Determine the (X, Y) coordinate at the center of the cell enclosing the given text.  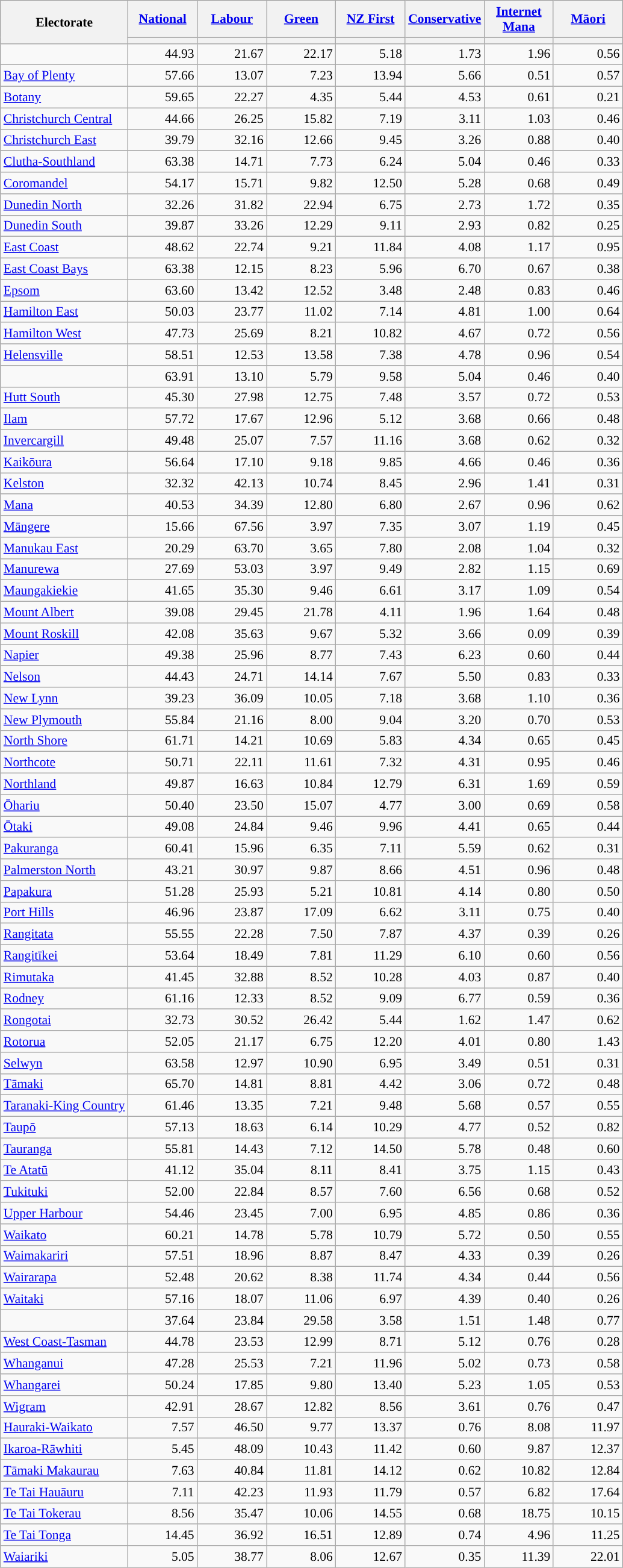
3.66 (444, 634)
56.64 (163, 462)
5.18 (371, 54)
40.53 (163, 505)
10.90 (301, 1063)
Papakura (64, 892)
65.70 (163, 1084)
32.26 (163, 205)
38.77 (232, 1557)
21.78 (301, 613)
15.96 (232, 849)
59.65 (163, 98)
7.63 (163, 1471)
18.07 (232, 1299)
3.61 (444, 1407)
8.77 (301, 655)
5.05 (163, 1557)
9.04 (371, 720)
9.21 (301, 248)
50.71 (163, 763)
4.66 (444, 462)
3.17 (444, 591)
51.28 (163, 892)
4.41 (444, 827)
6.56 (444, 1192)
Waiariki (64, 1557)
61.46 (163, 1106)
35.63 (232, 634)
22.28 (232, 934)
11.97 (587, 1428)
7.12 (301, 1149)
7.00 (301, 1213)
32.88 (232, 977)
42.08 (163, 634)
Hauraki-Waikato (64, 1428)
4.11 (371, 613)
28.67 (232, 1407)
6.24 (371, 162)
11.39 (519, 1557)
Hutt South (64, 398)
16.63 (232, 784)
2.48 (444, 290)
26.42 (301, 1020)
12.96 (301, 419)
5.23 (444, 1385)
41.45 (163, 977)
7.87 (371, 934)
2.82 (444, 569)
8.87 (301, 1256)
6.82 (519, 1492)
3.57 (444, 398)
17.09 (301, 913)
Coromandel (64, 183)
12.20 (371, 1042)
30.52 (232, 1020)
8.57 (301, 1192)
57.13 (163, 1128)
24.84 (232, 827)
9.67 (301, 634)
Taupō (64, 1128)
54.46 (163, 1213)
0.74 (444, 1535)
12.97 (232, 1063)
Epsom (64, 290)
6.70 (444, 269)
0.49 (587, 183)
Ikaroa-Rāwhiti (64, 1449)
11.61 (301, 763)
29.45 (232, 613)
53.64 (163, 956)
7.23 (301, 76)
8.41 (371, 1170)
23.50 (232, 805)
Rangitīkei (64, 956)
57.72 (163, 419)
4.33 (444, 1256)
Te Tai Tonga (64, 1535)
Clutha-Southland (64, 162)
5.68 (444, 1106)
4.96 (519, 1535)
North Shore (64, 741)
1.03 (519, 119)
8.66 (371, 870)
Wigram (64, 1407)
10.81 (371, 892)
13.40 (371, 1385)
31.82 (232, 205)
0.73 (519, 1364)
7.80 (371, 548)
Labour (232, 19)
8.81 (301, 1084)
Dunedin South (64, 226)
44.78 (163, 1342)
9.11 (371, 226)
10.74 (301, 484)
61.16 (163, 999)
Northcote (64, 763)
11.16 (371, 441)
6.14 (301, 1128)
4.01 (444, 1042)
0.64 (587, 312)
10.28 (371, 977)
57.51 (163, 1256)
West Coast-Tasman (64, 1342)
13.35 (232, 1106)
0.61 (519, 98)
7.50 (301, 934)
Whangarei (64, 1385)
5.72 (444, 1235)
New Plymouth (64, 720)
49.08 (163, 827)
22.17 (301, 54)
1.10 (519, 698)
Northland (64, 784)
8.06 (301, 1557)
42.91 (163, 1407)
14.14 (301, 677)
1.43 (587, 1042)
18.49 (232, 956)
1.72 (519, 205)
54.17 (163, 183)
6.10 (444, 956)
17.64 (587, 1492)
67.56 (232, 526)
50.24 (163, 1385)
13.58 (301, 355)
Upper Harbour (64, 1213)
25.69 (232, 334)
Tauranga (64, 1149)
15.71 (232, 183)
Ōtaki (64, 827)
1.47 (519, 1020)
12.33 (232, 999)
30.97 (232, 870)
21.67 (232, 54)
Manurewa (64, 569)
6.97 (371, 1299)
7.18 (371, 698)
0.25 (587, 226)
35.30 (232, 591)
35.47 (232, 1514)
23.84 (232, 1320)
24.71 (232, 677)
Tukituki (64, 1192)
11.42 (371, 1449)
Selwyn (64, 1063)
1.69 (519, 784)
0.86 (519, 1213)
New Lynn (64, 698)
4.78 (444, 355)
15.66 (163, 526)
3.26 (444, 140)
9.48 (371, 1106)
13.10 (232, 376)
63.91 (163, 376)
55.81 (163, 1149)
Ilam (64, 419)
0.28 (587, 1342)
12.52 (301, 290)
4.14 (444, 892)
4.03 (444, 977)
3.20 (444, 720)
4.51 (444, 870)
0.38 (587, 269)
5.21 (301, 892)
11.81 (301, 1471)
6.62 (371, 913)
18.96 (232, 1256)
7.81 (301, 956)
National (163, 19)
12.67 (371, 1557)
35.04 (232, 1170)
9.80 (301, 1385)
10.06 (301, 1514)
14.43 (232, 1149)
14.45 (163, 1535)
60.21 (163, 1235)
22.27 (232, 98)
16.51 (301, 1535)
East Coast (64, 248)
1.05 (519, 1385)
39.23 (163, 698)
6.35 (301, 849)
12.84 (587, 1471)
22.01 (587, 1557)
11.79 (371, 1492)
13.42 (232, 290)
5.02 (444, 1364)
41.12 (163, 1170)
27.98 (232, 398)
0.43 (587, 1170)
11.96 (371, 1364)
23.53 (232, 1342)
Pakuranga (64, 849)
Nelson (64, 677)
2.08 (444, 548)
39.87 (163, 226)
9.49 (371, 569)
0.47 (587, 1407)
55.84 (163, 720)
52.05 (163, 1042)
1.73 (444, 54)
42.23 (232, 1492)
27.69 (163, 569)
48.62 (163, 248)
8.21 (301, 334)
Māori (587, 19)
1.17 (519, 248)
42.13 (232, 484)
8.08 (519, 1428)
8.11 (301, 1170)
4.31 (444, 763)
21.16 (232, 720)
East Coast Bays (64, 269)
10.43 (301, 1449)
Tāmaki (64, 1084)
5.32 (371, 634)
0.67 (519, 269)
Tāmaki Makaurau (64, 1471)
Mount Roskill (64, 634)
10.05 (301, 698)
12.37 (587, 1449)
39.08 (163, 613)
9.96 (371, 827)
Kaikōura (64, 462)
4.39 (444, 1299)
15.07 (301, 805)
26.25 (232, 119)
8.71 (371, 1342)
5.59 (444, 849)
57.66 (163, 76)
2.67 (444, 505)
45.30 (163, 398)
Whanganui (64, 1364)
52.00 (163, 1192)
39.79 (163, 140)
5.79 (301, 376)
12.50 (371, 183)
12.75 (301, 398)
11.74 (371, 1278)
23.77 (232, 312)
Maungakiekie (64, 591)
14.55 (371, 1514)
Māngere (64, 526)
Port Hills (64, 913)
58.51 (163, 355)
22.94 (301, 205)
17.67 (232, 419)
14.12 (371, 1471)
Dunedin North (64, 205)
Conservative (444, 19)
12.53 (232, 355)
Invercargill (64, 441)
12.89 (371, 1535)
2.96 (444, 484)
47.28 (163, 1364)
Kelston (64, 484)
7.14 (371, 312)
63.70 (232, 548)
49.48 (163, 441)
0.09 (519, 634)
32.16 (232, 140)
Rongotai (64, 1020)
3.00 (444, 805)
1.00 (519, 312)
1.64 (519, 613)
3.07 (444, 526)
12.66 (301, 140)
4.37 (444, 934)
17.10 (232, 462)
18.75 (519, 1514)
43.21 (163, 870)
Waitaki (64, 1299)
25.53 (232, 1364)
1.62 (444, 1020)
6.80 (371, 505)
12.29 (301, 226)
12.99 (301, 1342)
9.58 (371, 376)
0.66 (519, 419)
37.64 (163, 1320)
9.82 (301, 183)
3.75 (444, 1170)
0.21 (587, 98)
40.84 (232, 1471)
Taranaki-King Country (64, 1106)
Rangitata (64, 934)
2.93 (444, 226)
0.77 (587, 1320)
25.07 (232, 441)
1.48 (519, 1320)
Botany (64, 98)
50.40 (163, 805)
Green (301, 19)
1.19 (519, 526)
60.41 (163, 849)
6.61 (371, 591)
11.29 (371, 956)
Christchurch East (64, 140)
3.49 (444, 1063)
7.35 (371, 526)
3.65 (301, 548)
Palmerston North (64, 870)
Manukau East (64, 548)
14.50 (371, 1149)
11.84 (371, 248)
33.26 (232, 226)
10.15 (587, 1514)
10.69 (301, 741)
8.00 (301, 720)
0.88 (519, 140)
4.08 (444, 248)
61.71 (163, 741)
34.39 (232, 505)
Hamilton East (64, 312)
36.92 (232, 1535)
Bay of Plenty (64, 76)
9.18 (301, 462)
44.66 (163, 119)
44.93 (163, 54)
Waimakariri (64, 1256)
7.48 (371, 398)
Rimutaka (64, 977)
14.71 (232, 162)
Waikato (64, 1235)
6.31 (444, 784)
Rodney (64, 999)
7.60 (371, 1192)
Internet Mana (519, 19)
3.48 (371, 290)
4.81 (444, 312)
5.50 (444, 677)
7.19 (371, 119)
9.45 (371, 140)
8.23 (301, 269)
5.66 (444, 76)
NZ First (371, 19)
5.83 (371, 741)
46.50 (232, 1428)
Ōhariu (64, 805)
7.38 (371, 355)
1.41 (519, 484)
0.75 (519, 913)
1.04 (519, 548)
49.87 (163, 784)
1.09 (519, 591)
4.67 (444, 334)
Napier (64, 655)
12.15 (232, 269)
1.51 (444, 1320)
32.32 (163, 484)
Mana (64, 505)
14.78 (232, 1235)
11.93 (301, 1492)
Christchurch Central (64, 119)
6.77 (444, 999)
7.73 (301, 162)
9.09 (371, 999)
9.85 (371, 462)
10.29 (371, 1128)
11.25 (587, 1535)
17.85 (232, 1385)
10.84 (301, 784)
15.82 (301, 119)
63.60 (163, 290)
14.81 (232, 1084)
Mount Albert (64, 613)
48.09 (232, 1449)
11.02 (301, 312)
22.11 (232, 763)
12.82 (301, 1407)
22.74 (232, 248)
3.58 (371, 1320)
Rotorua (64, 1042)
20.62 (232, 1278)
20.29 (163, 548)
7.43 (371, 655)
12.79 (371, 784)
4.85 (444, 1213)
13.94 (371, 76)
8.38 (301, 1278)
Te Tai Hauāuru (64, 1492)
0.87 (519, 977)
23.45 (232, 1213)
5.28 (444, 183)
5.96 (371, 269)
13.37 (371, 1428)
4.42 (371, 1084)
8.47 (371, 1256)
11.06 (301, 1299)
Te Tai Tokerau (64, 1514)
8.45 (371, 484)
50.03 (163, 312)
3.06 (444, 1084)
47.73 (163, 334)
4.53 (444, 98)
52.48 (163, 1278)
13.07 (232, 76)
25.93 (232, 892)
Te Atatū (64, 1170)
49.38 (163, 655)
25.96 (232, 655)
6.23 (444, 655)
63.58 (163, 1063)
Hamilton West (64, 334)
57.16 (163, 1299)
12.80 (301, 505)
21.17 (232, 1042)
29.58 (301, 1320)
2.73 (444, 205)
55.55 (163, 934)
46.96 (163, 913)
5.45 (163, 1449)
23.87 (232, 913)
9.77 (301, 1428)
0.70 (519, 720)
36.09 (232, 698)
44.43 (163, 677)
22.84 (232, 1192)
7.32 (371, 763)
10.79 (371, 1235)
4.35 (301, 98)
Helensville (64, 355)
Electorate (64, 22)
53.03 (232, 569)
Wairarapa (64, 1278)
14.21 (232, 741)
32.73 (163, 1020)
41.65 (163, 591)
18.63 (232, 1128)
7.67 (371, 677)
